Determine the [x, y] coordinate at the center of the cell enclosing the given text.  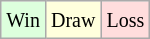
Draw [72, 20]
Win [24, 20]
Loss [126, 20]
